Determine the (x, y) coordinate at the center of the cell enclosing the given text.  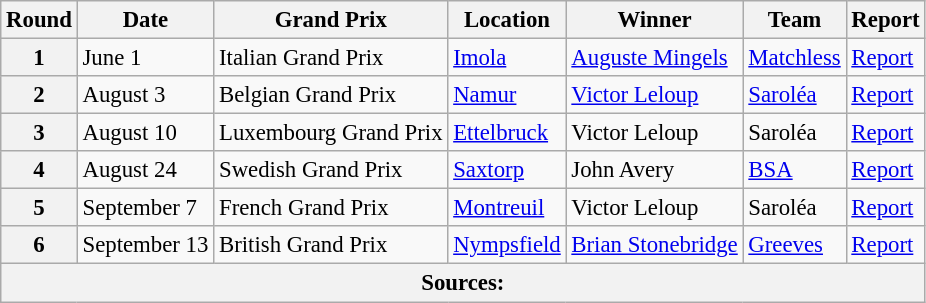
6 (39, 245)
Montreuil (507, 208)
September 13 (145, 245)
Namur (507, 95)
Saxtorp (507, 170)
French Grand Prix (331, 208)
August 3 (145, 95)
Round (39, 20)
3 (39, 133)
Sources: (463, 283)
Location (507, 20)
Italian Grand Prix (331, 58)
John Avery (654, 170)
Swedish Grand Prix (331, 170)
1 (39, 58)
Luxembourg Grand Prix (331, 133)
August 10 (145, 133)
Matchless (794, 58)
British Grand Prix (331, 245)
Winner (654, 20)
Imola (507, 58)
Date (145, 20)
BSA (794, 170)
4 (39, 170)
Nympsfield (507, 245)
Team (794, 20)
Belgian Grand Prix (331, 95)
September 7 (145, 208)
Auguste Mingels (654, 58)
Brian Stonebridge (654, 245)
5 (39, 208)
June 1 (145, 58)
August 24 (145, 170)
Ettelbruck (507, 133)
Grand Prix (331, 20)
Greeves (794, 245)
2 (39, 95)
